Determine the (x, y) coordinate at the center of the cell enclosing the given text.  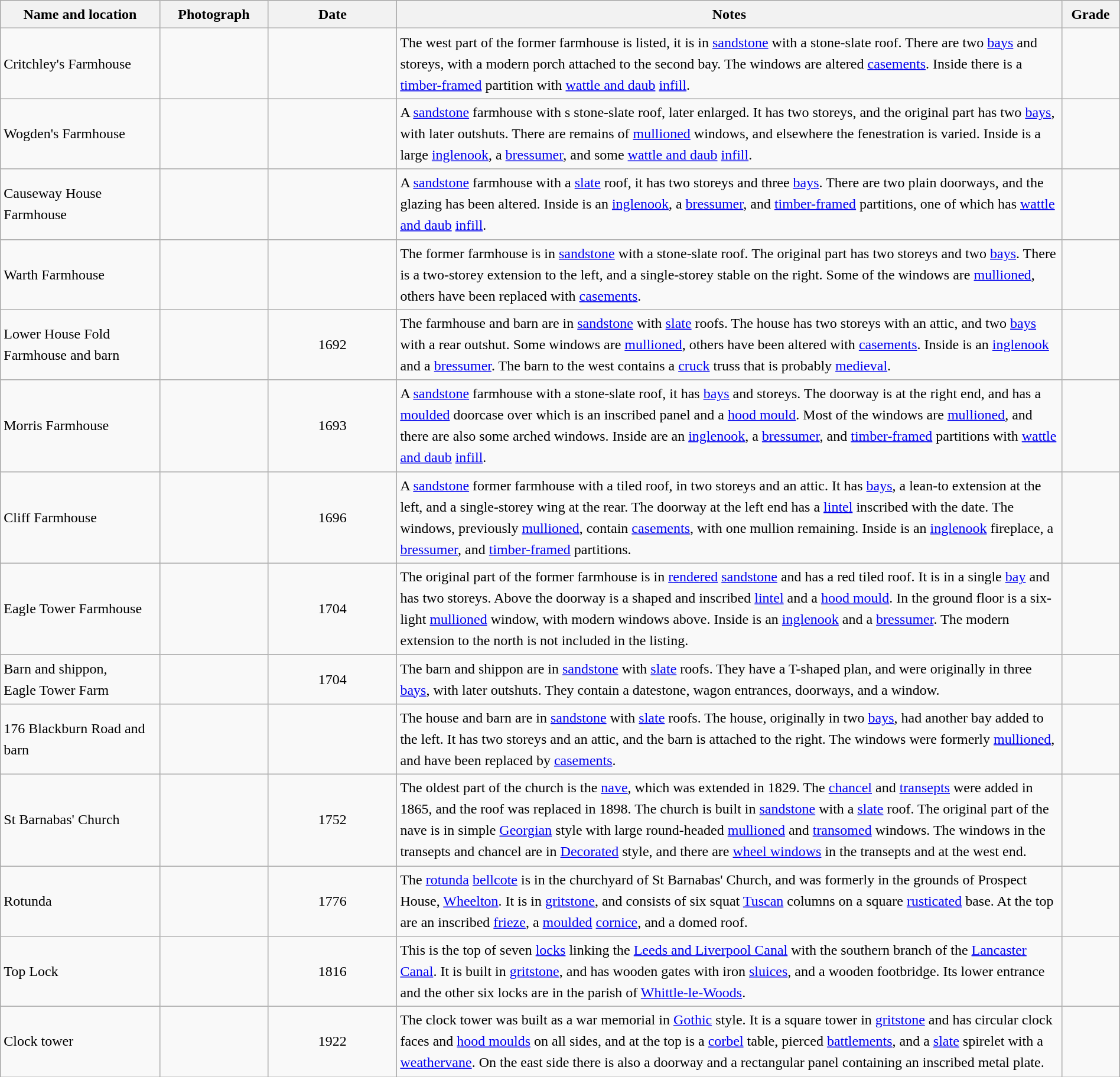
Eagle Tower Farmhouse (80, 609)
Name and location (80, 14)
Morris Farmhouse (80, 425)
Lower House Fold Farmhouse and barn (80, 345)
Rotunda (80, 902)
Notes (729, 14)
Grade (1090, 14)
Top Lock (80, 971)
1696 (333, 518)
Cliff Farmhouse (80, 518)
Wogden's Farmhouse (80, 134)
Date (333, 14)
176 Blackburn Road and barn (80, 738)
1816 (333, 971)
1922 (333, 1042)
Clock tower (80, 1042)
1776 (333, 902)
1692 (333, 345)
Critchley's Farmhouse (80, 64)
1752 (333, 820)
Photograph (214, 14)
Causeway House Farmhouse (80, 204)
Barn and shippon,Eagle Tower Farm (80, 679)
Warth Farmhouse (80, 274)
1693 (333, 425)
St Barnabas' Church (80, 820)
